Locate the cell with the specified text and output its (x, y) center coordinate. 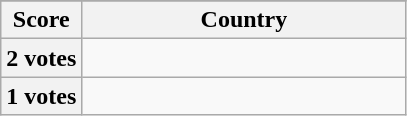
1 votes (42, 96)
Score (42, 20)
Country (244, 20)
2 votes (42, 58)
